Return (x, y) of the center of cell containing provided text 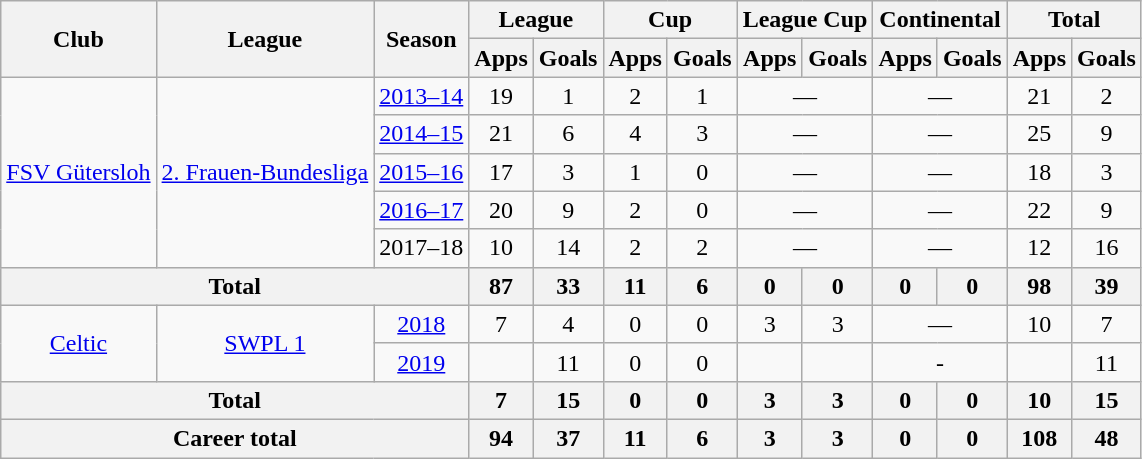
12 (1039, 248)
Celtic (78, 343)
Continental (940, 20)
14 (568, 248)
FSV Gütersloh (78, 172)
22 (1039, 210)
2018 (422, 324)
League Cup (805, 20)
39 (1107, 286)
87 (501, 286)
2014–15 (422, 134)
Cup (670, 20)
98 (1039, 286)
- (940, 362)
37 (568, 438)
20 (501, 210)
SWPL 1 (265, 343)
94 (501, 438)
18 (1039, 172)
48 (1107, 438)
33 (568, 286)
2017–18 (422, 248)
Club (78, 39)
Career total (235, 438)
19 (501, 96)
Season (422, 39)
108 (1039, 438)
2016–17 (422, 210)
2015–16 (422, 172)
2. Frauen-Bundesliga (265, 172)
25 (1039, 134)
16 (1107, 248)
2019 (422, 362)
17 (501, 172)
2013–14 (422, 96)
